For the text-containing cell, return its midpoint in (x, y) coordinate format. 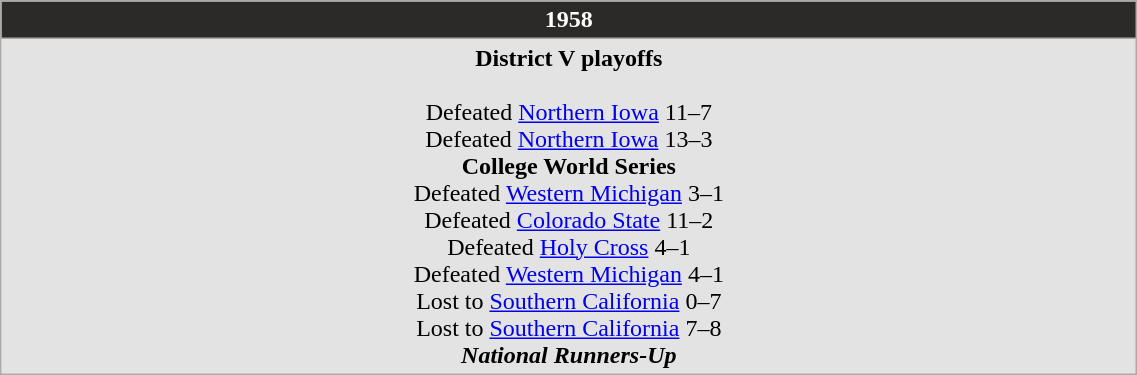
1958 (569, 20)
